Search for the cell housing the specified text and yield its (X, Y) center coordinate. 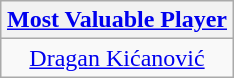
Dragan Kićanović (116, 58)
Most Valuable Player (116, 20)
